For the text-containing cell, return its midpoint in [x, y] coordinate format. 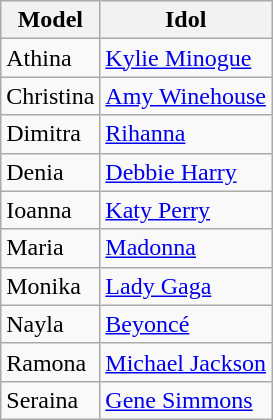
Beyoncé [186, 324]
Katy Perry [186, 210]
Athina [50, 58]
Dimitra [50, 134]
Model [50, 20]
Seraina [50, 400]
Ioanna [50, 210]
Ramona [50, 362]
Kylie Minogue [186, 58]
Debbie Harry [186, 172]
Lady Gaga [186, 286]
Denia [50, 172]
Amy Winehouse [186, 96]
Nayla [50, 324]
Michael Jackson [186, 362]
Gene Simmons [186, 400]
Rihanna [186, 134]
Monika [50, 286]
Idol [186, 20]
Madonna [186, 248]
Christina [50, 96]
Maria [50, 248]
